Capture the cell that displays the provided text and extract its [X, Y] central coordinate. 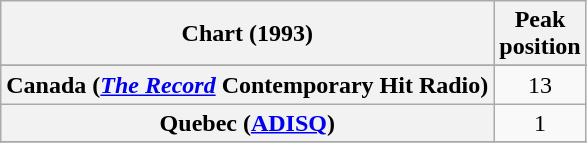
Quebec (ADISQ) [248, 123]
Peakposition [540, 34]
1 [540, 123]
Chart (1993) [248, 34]
Canada (The Record Contemporary Hit Radio) [248, 85]
13 [540, 85]
